Provide the (x, y) coordinate of the cell's center where the given text is located.  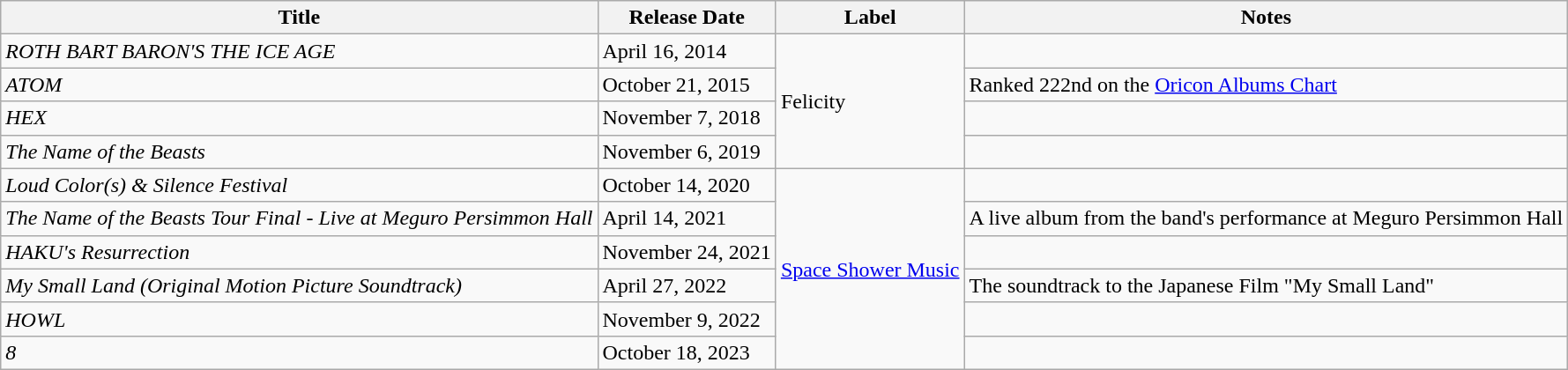
Label (870, 18)
April 16, 2014 (687, 51)
The Name of the Beasts Tour Final - Live at Meguro Persimmon Hall (300, 218)
8 (300, 352)
A live album from the band's performance at Meguro Persimmon Hall (1266, 218)
ROTH BART BARON'S THE ICE AGE (300, 51)
HEX (300, 118)
Release Date (687, 18)
The Name of the Beasts (300, 152)
April 27, 2022 (687, 285)
Space Shower Music (870, 269)
October 21, 2015 (687, 85)
Title (300, 18)
October 18, 2023 (687, 352)
November 24, 2021 (687, 252)
November 7, 2018 (687, 118)
Ranked 222nd on the Oricon Albums Chart (1266, 85)
October 14, 2020 (687, 185)
HAKU's Resurrection (300, 252)
Loud Color(s) & Silence Festival (300, 185)
Felicity (870, 101)
Notes (1266, 18)
November 6, 2019 (687, 152)
ATOM (300, 85)
November 9, 2022 (687, 319)
April 14, 2021 (687, 218)
HOWL (300, 319)
The soundtrack to the Japanese Film "My Small Land" (1266, 285)
My Small Land (Original Motion Picture Soundtrack) (300, 285)
